Extract the (x, y) coordinate from the center of the cell holding the provided text.  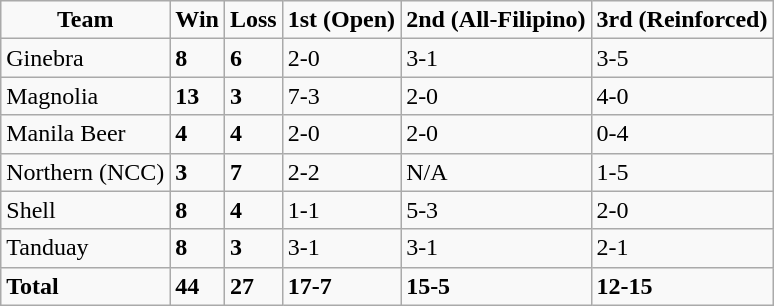
4-0 (682, 96)
Northern (NCC) (86, 172)
Tanduay (86, 248)
Win (198, 20)
44 (198, 286)
Magnolia (86, 96)
Manila Beer (86, 134)
27 (253, 286)
0-4 (682, 134)
1-1 (341, 210)
Total (86, 286)
17-7 (341, 286)
2nd (All-Filipino) (496, 20)
7-3 (341, 96)
Loss (253, 20)
5-3 (496, 210)
1-5 (682, 172)
15-5 (496, 286)
13 (198, 96)
2-2 (341, 172)
7 (253, 172)
1st (Open) (341, 20)
3rd (Reinforced) (682, 20)
N/A (496, 172)
6 (253, 58)
Ginebra (86, 58)
12-15 (682, 286)
Shell (86, 210)
2-1 (682, 248)
3-5 (682, 58)
Team (86, 20)
